Search for the cell housing the specified text and yield its (x, y) center coordinate. 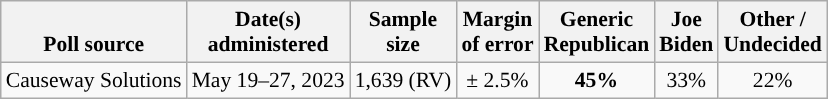
45% (597, 80)
JoeBiden (686, 32)
May 19–27, 2023 (268, 80)
Poll source (94, 32)
± 2.5% (497, 80)
GenericRepublican (597, 32)
Other /Undecided (772, 32)
Marginof error (497, 32)
1,639 (RV) (404, 80)
Samplesize (404, 32)
33% (686, 80)
22% (772, 80)
Causeway Solutions (94, 80)
Date(s)administered (268, 32)
